Return the [X, Y] coordinate for the center point of the cell that contains the specified text.  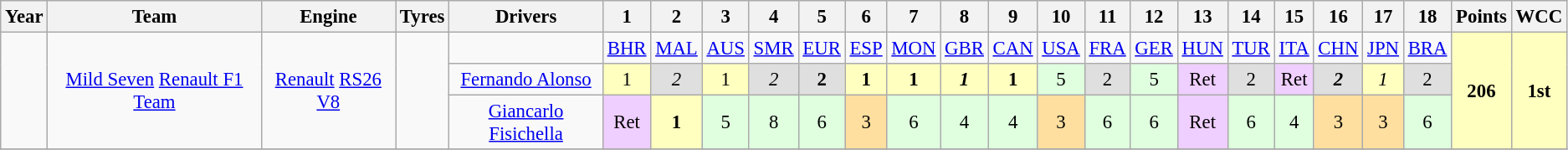
MAL [676, 49]
EUR [822, 49]
Year [24, 17]
TUR [1251, 49]
GER [1154, 49]
10 [1061, 17]
13 [1202, 17]
Drivers [526, 17]
WCC [1539, 17]
12 [1154, 17]
206 [1481, 91]
15 [1294, 17]
Mild Seven Renault F1 Team [154, 91]
Giancarlo Fisichella [526, 122]
18 [1427, 17]
1st [1539, 91]
ITA [1294, 49]
7 [914, 17]
FRA [1108, 49]
USA [1061, 49]
Engine [328, 17]
AUS [725, 49]
Renault RS26 V8 [328, 91]
14 [1251, 17]
Points [1481, 17]
CAN [1012, 49]
Fernando Alonso [526, 80]
MON [914, 49]
Team [154, 17]
CHN [1339, 49]
9 [1012, 17]
SMR [773, 49]
ESP [866, 49]
JPN [1384, 49]
16 [1339, 17]
11 [1108, 17]
BRA [1427, 49]
BHR [626, 49]
Tyres [423, 17]
GBR [964, 49]
17 [1384, 17]
HUN [1202, 49]
